Detect which cell encompasses the target text, then output its (X, Y) center coordinate. 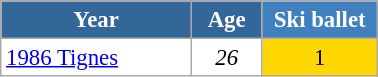
1 (320, 58)
Age (226, 20)
Ski ballet (320, 20)
1986 Tignes (96, 58)
Year (96, 20)
26 (226, 58)
